Search for the cell housing the specified text and yield its [X, Y] center coordinate. 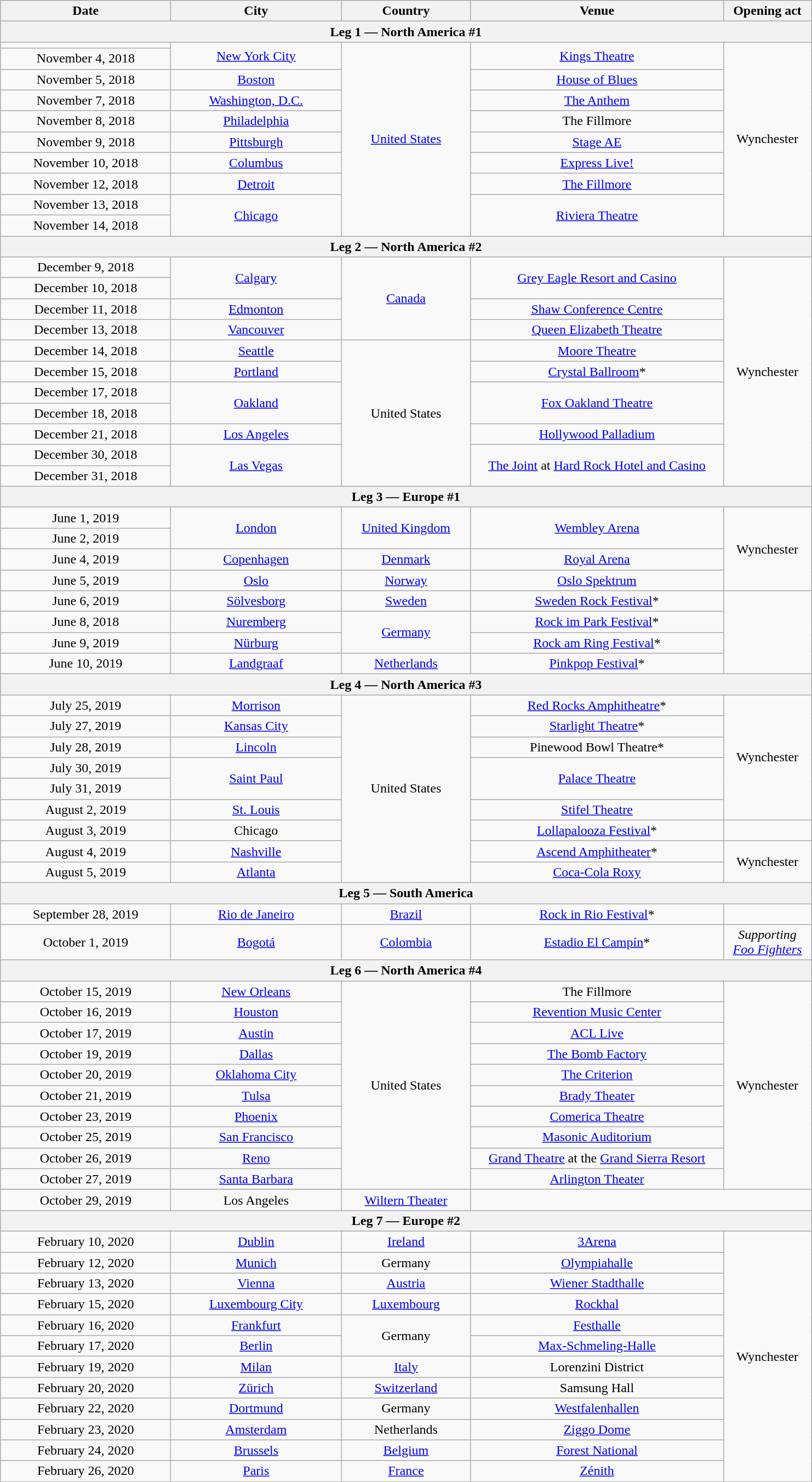
Houston [256, 1012]
Berlin [256, 1346]
Santa Barbara [256, 1179]
July 31, 2019 [85, 789]
Detroit [256, 184]
Norway [406, 580]
Leg 6 — North America #4 [406, 971]
Ireland [406, 1241]
November 9, 2018 [85, 142]
Saint Paul [256, 778]
Brady Theater [597, 1096]
Seattle [256, 351]
June 5, 2019 [85, 580]
December 18, 2018 [85, 413]
Red Rocks Amphitheatre* [597, 705]
Nuremberg [256, 622]
Portland [256, 372]
Munich [256, 1262]
Rock in Rio Festival* [597, 914]
December 9, 2018 [85, 267]
Belgium [406, 1450]
Luxembourg City [256, 1304]
November 14, 2018 [85, 225]
Sölvesborg [256, 601]
June 10, 2019 [85, 664]
Fox Oakland Theatre [597, 403]
Morrison [256, 705]
Grey Eagle Resort and Casino [597, 278]
Express Live! [597, 163]
The Criterion [597, 1075]
June 1, 2019 [85, 517]
Dortmund [256, 1409]
Vancouver [256, 330]
December 17, 2018 [85, 392]
Washington, D.C. [256, 100]
Switzerland [406, 1388]
November 8, 2018 [85, 121]
November 12, 2018 [85, 184]
Oslo Spektrum [597, 580]
Reno [256, 1158]
Dublin [256, 1241]
August 2, 2019 [85, 810]
Lincoln [256, 747]
February 24, 2020 [85, 1450]
Revention Music Center [597, 1012]
February 10, 2020 [85, 1241]
Venue [597, 11]
November 4, 2018 [85, 59]
Wiltern Theater [406, 1200]
Westfalenhallen [597, 1409]
Sweden Rock Festival* [597, 601]
October 29, 2019 [85, 1200]
Shaw Conference Centre [597, 309]
Country [406, 11]
October 27, 2019 [85, 1179]
Stage AE [597, 142]
Dallas [256, 1054]
House of Blues [597, 79]
Colombia [406, 943]
Grand Theatre at the Grand Sierra Resort [597, 1158]
Ascend Amphitheater* [597, 851]
October 23, 2019 [85, 1116]
October 20, 2019 [85, 1075]
Queen Elizabeth Theatre [597, 330]
November 7, 2018 [85, 100]
June 6, 2019 [85, 601]
Leg 5 — South America [406, 893]
Leg 4 — North America #3 [406, 685]
Pinkpop Festival* [597, 664]
June 9, 2019 [85, 643]
Stifel Theatre [597, 810]
February 15, 2020 [85, 1304]
New Orleans [256, 991]
Rockhal [597, 1304]
Lollapalooza Festival* [597, 830]
City [256, 11]
France [406, 1471]
Atlanta [256, 872]
February 19, 2020 [85, 1367]
Leg 1 — North America #1 [406, 32]
Kansas City [256, 726]
December 11, 2018 [85, 309]
Milan [256, 1367]
October 1, 2019 [85, 943]
Starlight Theatre* [597, 726]
The Anthem [597, 100]
February 17, 2020 [85, 1346]
Luxembourg [406, 1304]
December 30, 2018 [85, 455]
Amsterdam [256, 1429]
United Kingdom [406, 528]
Las Vegas [256, 465]
Nürburg [256, 643]
Philadelphia [256, 121]
Denmark [406, 559]
Estadio El Campín* [597, 943]
Austin [256, 1033]
August 5, 2019 [85, 872]
Date [85, 11]
Paris [256, 1471]
October 25, 2019 [85, 1137]
Oakland [256, 403]
September 28, 2019 [85, 914]
Brazil [406, 914]
Arlington Theater [597, 1179]
Crystal Ballroom* [597, 372]
December 21, 2018 [85, 434]
July 30, 2019 [85, 768]
St. Louis [256, 810]
November 10, 2018 [85, 163]
August 3, 2019 [85, 830]
Comerica Theatre [597, 1116]
February 26, 2020 [85, 1471]
Wiener Stadthalle [597, 1284]
Landgraaf [256, 664]
June 2, 2019 [85, 538]
Olympiahalle [597, 1262]
June 4, 2019 [85, 559]
February 23, 2020 [85, 1429]
Lorenzini District [597, 1367]
Max-Schmeling-Halle [597, 1346]
November 13, 2018 [85, 204]
London [256, 528]
Boston [256, 79]
October 15, 2019 [85, 991]
December 15, 2018 [85, 372]
Vienna [256, 1284]
Rock im Park Festival* [597, 622]
Samsung Hall [597, 1388]
Rio de Janeiro [256, 914]
Opening act [767, 11]
February 20, 2020 [85, 1388]
Pinewood Bowl Theatre* [597, 747]
Calgary [256, 278]
December 14, 2018 [85, 351]
December 13, 2018 [85, 330]
December 10, 2018 [85, 288]
Festhalle [597, 1325]
October 19, 2019 [85, 1054]
Supporting Foo Fighters [767, 943]
Royal Arena [597, 559]
Rock am Ring Festival* [597, 643]
July 25, 2019 [85, 705]
Hollywood Palladium [597, 434]
Leg 7 — Europe #2 [406, 1221]
Oklahoma City [256, 1075]
Columbus [256, 163]
Canada [406, 299]
Leg 2 — North America #2 [406, 246]
Frankfurt [256, 1325]
Wembley Arena [597, 528]
Italy [406, 1367]
August 4, 2019 [85, 851]
New York City [256, 56]
Zénith [597, 1471]
November 5, 2018 [85, 79]
October 26, 2019 [85, 1158]
December 31, 2018 [85, 476]
June 8, 2018 [85, 622]
October 21, 2019 [85, 1096]
The Bomb Factory [597, 1054]
Moore Theatre [597, 351]
Coca-Cola Roxy [597, 872]
Kings Theatre [597, 56]
Brussels [256, 1450]
Zürich [256, 1388]
Masonic Auditorium [597, 1137]
3Arena [597, 1241]
The Joint at Hard Rock Hotel and Casino [597, 465]
February 13, 2020 [85, 1284]
July 28, 2019 [85, 747]
Ziggo Dome [597, 1429]
Riviera Theatre [597, 215]
Nashville [256, 851]
Tulsa [256, 1096]
ACL Live [597, 1033]
February 22, 2020 [85, 1409]
Bogotá [256, 943]
San Francisco [256, 1137]
October 17, 2019 [85, 1033]
Pittsburgh [256, 142]
Forest National [597, 1450]
Palace Theatre [597, 778]
Leg 3 — Europe #1 [406, 497]
July 27, 2019 [85, 726]
Sweden [406, 601]
February 16, 2020 [85, 1325]
Edmonton [256, 309]
October 16, 2019 [85, 1012]
February 12, 2020 [85, 1262]
Phoenix [256, 1116]
Oslo [256, 580]
Austria [406, 1284]
Copenhagen [256, 559]
